Identify which cell holds the provided text, then report its (X, Y) central coordinate. 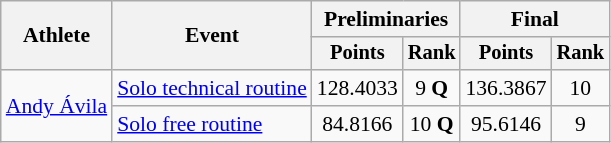
9 (581, 124)
Final (534, 19)
Andy Ávila (56, 106)
Preliminaries (386, 19)
95.6146 (506, 124)
Solo technical routine (212, 88)
10 Q (432, 124)
Event (212, 36)
Solo free routine (212, 124)
9 Q (432, 88)
10 (581, 88)
136.3867 (506, 88)
128.4033 (358, 88)
84.8166 (358, 124)
Athlete (56, 36)
